Locate the cell with the specified text and output its [x, y] center coordinate. 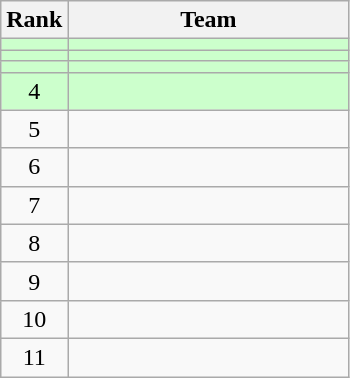
5 [34, 129]
Team [208, 20]
9 [34, 281]
4 [34, 91]
Rank [34, 20]
6 [34, 167]
7 [34, 205]
10 [34, 319]
11 [34, 357]
8 [34, 243]
